Pinpoint the cell where the given text exists, returning its [x, y] midpoint coordinate. 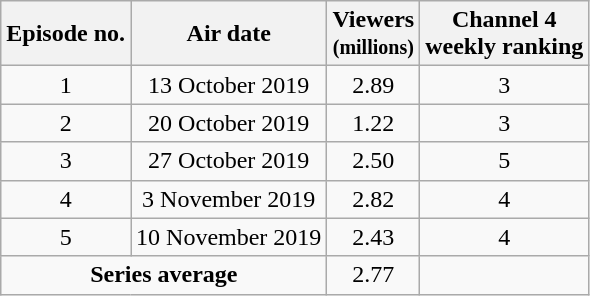
20 October 2019 [229, 123]
2.82 [374, 199]
1.22 [374, 123]
Series average [164, 275]
Air date [229, 34]
2.43 [374, 237]
Viewers(millions) [374, 34]
10 November 2019 [229, 237]
Episode no. [66, 34]
2 [66, 123]
2.50 [374, 161]
2.89 [374, 85]
Channel 4weekly ranking [504, 34]
13 October 2019 [229, 85]
1 [66, 85]
27 October 2019 [229, 161]
3 November 2019 [229, 199]
2.77 [374, 275]
